Provide the [x, y] coordinate of the cell's center where the given text is located.  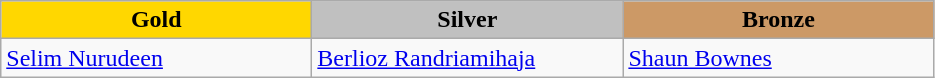
Silver [468, 20]
Shaun Bownes [778, 58]
Gold [156, 20]
Selim Nurudeen [156, 58]
Bronze [778, 20]
Berlioz Randriamihaja [468, 58]
